Return the (X, Y) coordinate for the center point of the cell that contains the specified text.  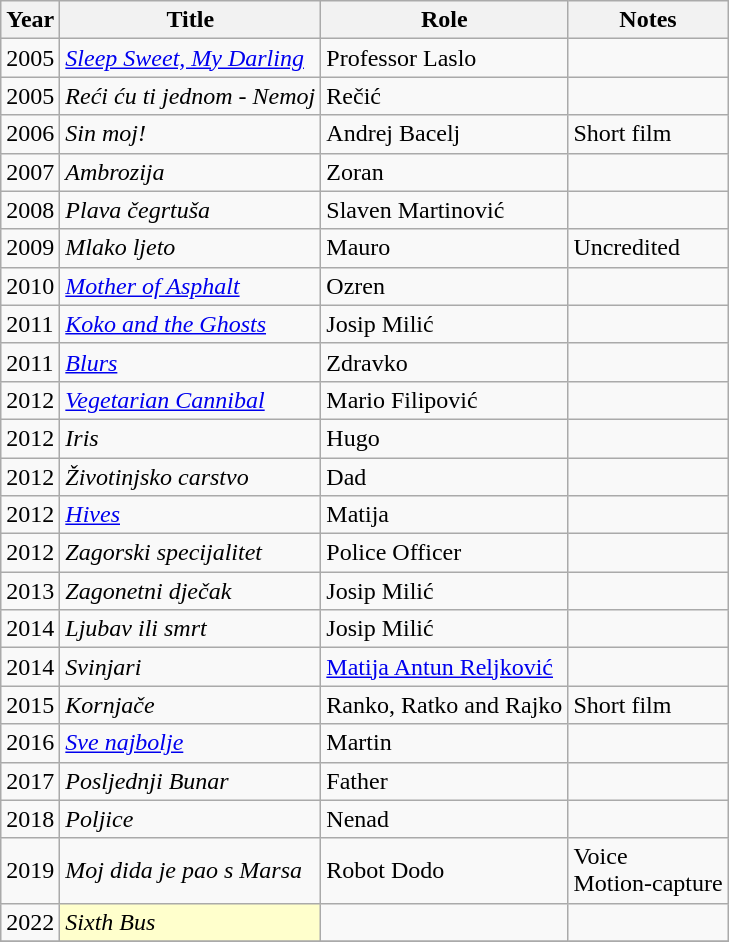
Rečić (444, 96)
VoiceMotion-capture (648, 870)
Sixth Bus (190, 922)
Andrej Bacelj (444, 134)
Iris (190, 438)
Role (444, 20)
Professor Laslo (444, 58)
Ljubav ili smrt (190, 629)
2010 (30, 286)
Moj dida je pao s Marsa (190, 870)
Sve najbolje (190, 743)
Mlako ljeto (190, 248)
2016 (30, 743)
Robot Dodo (444, 870)
Zagorski specijalitet (190, 553)
Zoran (444, 172)
2018 (30, 819)
2022 (30, 922)
Dad (444, 477)
2009 (30, 248)
Hugo (444, 438)
Mario Filipović (444, 400)
Blurs (190, 362)
Poljice (190, 819)
Zagonetni dječak (190, 591)
Matija Antun Reljković (444, 667)
Matija (444, 515)
Životinjsko carstvo (190, 477)
Plava čegrtuša (190, 210)
Mother of Asphalt (190, 286)
2015 (30, 705)
Slaven Martinović (444, 210)
2007 (30, 172)
Martin (444, 743)
Uncredited (648, 248)
Police Officer (444, 553)
Zdravko (444, 362)
Svinjari (190, 667)
Ranko, Ratko and Rajko (444, 705)
Year (30, 20)
Posljednji Bunar (190, 781)
Kornjače (190, 705)
2019 (30, 870)
Ozren (444, 286)
Father (444, 781)
Notes (648, 20)
Title (190, 20)
Nenad (444, 819)
Sin moj! (190, 134)
Sleep Sweet, My Darling (190, 58)
2008 (30, 210)
2017 (30, 781)
Reći ću ti jednom - Nemoj (190, 96)
Koko and the Ghosts (190, 324)
2006 (30, 134)
Hives (190, 515)
Vegetarian Cannibal (190, 400)
2013 (30, 591)
Ambrozija (190, 172)
Mauro (444, 248)
